Return the (x, y) coordinate for the center point of the cell that contains the specified text.  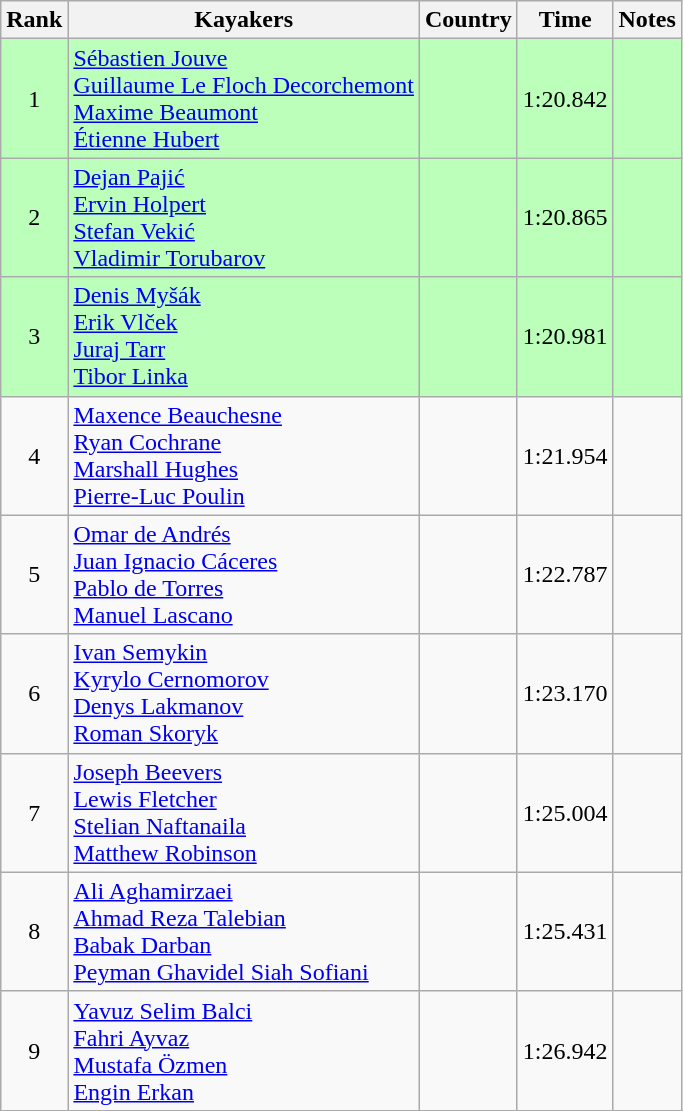
Kayakers (244, 20)
6 (34, 694)
Country (468, 20)
Ali AghamirzaeiAhmad Reza TalebianBabak DarbanPeyman Ghavidel Siah Sofiani (244, 932)
1:21.954 (565, 456)
Dejan PajićErvin HolpertStefan VekićVladimir Torubarov (244, 218)
Denis MyšákErik VlčekJuraj TarrTibor Linka (244, 336)
1 (34, 98)
7 (34, 812)
Joseph BeeversLewis FletcherStelian NaftanailaMatthew Robinson (244, 812)
1:26.942 (565, 1050)
Time (565, 20)
Omar de AndrésJuan Ignacio CáceresPablo de TorresManuel Lascano (244, 574)
Rank (34, 20)
Ivan SemykinKyrylo CernomorovDenys LakmanovRoman Skoryk (244, 694)
9 (34, 1050)
8 (34, 932)
Notes (647, 20)
Yavuz Selim BalciFahri AyvazMustafa ÖzmenEngin Erkan (244, 1050)
1:20.842 (565, 98)
1:25.004 (565, 812)
3 (34, 336)
1:23.170 (565, 694)
2 (34, 218)
1:20.981 (565, 336)
Maxence BeauchesneRyan CochraneMarshall HughesPierre-Luc Poulin (244, 456)
1:22.787 (565, 574)
1:25.431 (565, 932)
5 (34, 574)
1:20.865 (565, 218)
4 (34, 456)
Sébastien JouveGuillaume Le Floch DecorchemontMaxime BeaumontÉtienne Hubert (244, 98)
